Capture the cell that displays the provided text and extract its (x, y) central coordinate. 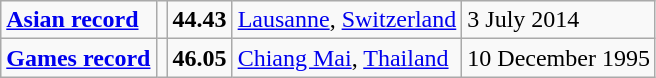
3 July 2014 (559, 20)
Games record (78, 58)
10 December 1995 (559, 58)
Lausanne, Switzerland (347, 20)
46.05 (200, 58)
Chiang Mai, Thailand (347, 58)
Asian record (78, 20)
44.43 (200, 20)
